From the cell containing the given text, extract its center point as (x, y) coordinate. 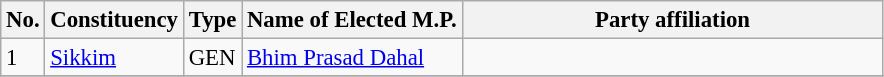
No. (23, 20)
1 (23, 58)
Sikkim (114, 58)
Party affiliation (672, 20)
Bhim Prasad Dahal (352, 58)
Name of Elected M.P. (352, 20)
Constituency (114, 20)
GEN (212, 58)
Type (212, 20)
